Find where the given text appears and provide that cell's center as [X, Y] coordinate. 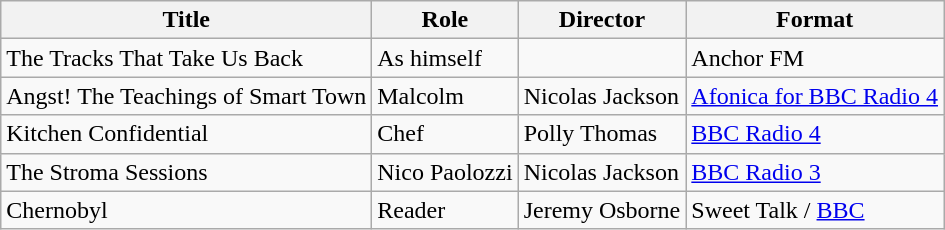
The Stroma Sessions [186, 172]
Anchor FM [815, 58]
BBC Radio 3 [815, 172]
As himself [445, 58]
Chef [445, 134]
Title [186, 20]
Malcolm [445, 96]
Chernobyl [186, 210]
Jeremy Osborne [602, 210]
Director [602, 20]
Angst! The Teachings of Smart Town [186, 96]
Sweet Talk / BBC [815, 210]
Kitchen Confidential [186, 134]
Polly Thomas [602, 134]
BBC Radio 4 [815, 134]
Reader [445, 210]
Afonica for BBC Radio 4 [815, 96]
Role [445, 20]
The Tracks That Take Us Back [186, 58]
Format [815, 20]
Nico Paolozzi [445, 172]
